Return [X, Y] of the center of cell containing provided text 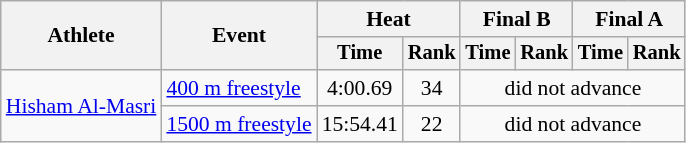
34 [432, 88]
22 [432, 124]
400 m freestyle [238, 88]
15:54.41 [360, 124]
Heat [389, 19]
Athlete [82, 36]
Event [238, 36]
Final B [516, 19]
Final A [629, 19]
1500 m freestyle [238, 124]
4:00.69 [360, 88]
Hisham Al-Masri [82, 106]
